Output the (x, y) coordinate of the center of the cell containing the given text.  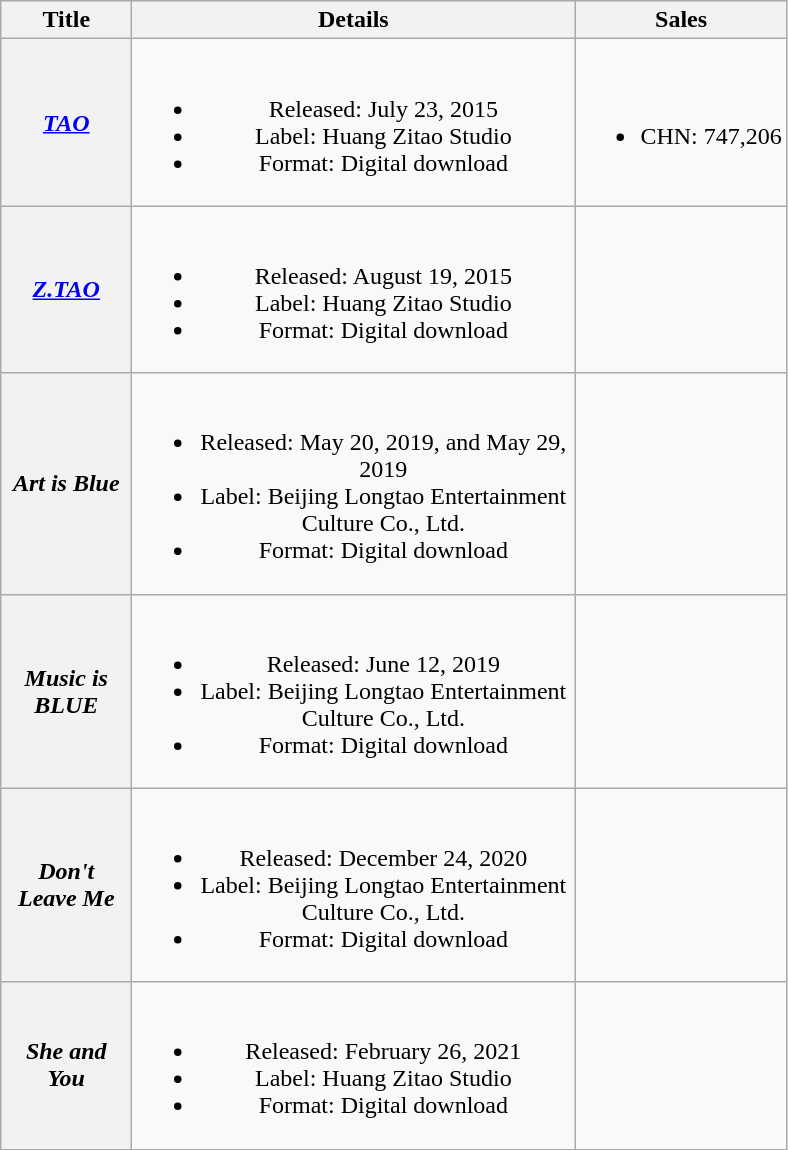
Released: August 19, 2015Label: Huang Zitao StudioFormat: Digital download (354, 290)
Music is BLUE (66, 691)
Title (66, 20)
Sales (681, 20)
Released: February 26, 2021Label: Huang Zitao StudioFormat: Digital download (354, 1066)
Released: May 20, 2019, and May 29, 2019Label: Beijing Longtao Entertainment Culture Co., Ltd.Format: Digital download (354, 484)
CHN: 747,206 (681, 122)
TAO (66, 122)
Z.TAO (66, 290)
Details (354, 20)
Released: July 23, 2015Label: Huang Zitao StudioFormat: Digital download (354, 122)
She and You (66, 1066)
Released: December 24, 2020Label: Beijing Longtao Entertainment Culture Co., Ltd.Format: Digital download (354, 885)
Released: June 12, 2019Label: Beijing Longtao Entertainment Culture Co., Ltd.Format: Digital download (354, 691)
Don't Leave Me (66, 885)
Art is Blue (66, 484)
